Capture the cell that displays the provided text and extract its [X, Y] central coordinate. 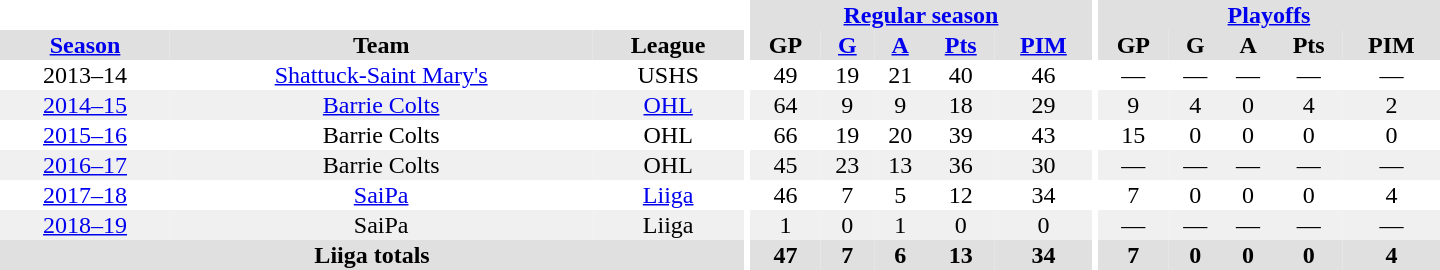
5 [900, 195]
36 [961, 165]
2 [1392, 105]
Team [381, 45]
League [668, 45]
39 [961, 135]
23 [848, 165]
2017–18 [85, 195]
20 [900, 135]
Liiga totals [372, 255]
12 [961, 195]
USHS [668, 75]
2018–19 [85, 225]
Shattuck-Saint Mary's [381, 75]
40 [961, 75]
15 [1134, 135]
2015–16 [85, 135]
43 [1044, 135]
66 [786, 135]
47 [786, 255]
18 [961, 105]
64 [786, 105]
Playoffs [1269, 15]
6 [900, 255]
Season [85, 45]
2016–17 [85, 165]
21 [900, 75]
45 [786, 165]
49 [786, 75]
2013–14 [85, 75]
30 [1044, 165]
2014–15 [85, 105]
29 [1044, 105]
Regular season [921, 15]
